For the text-containing cell, return its midpoint in [X, Y] coordinate format. 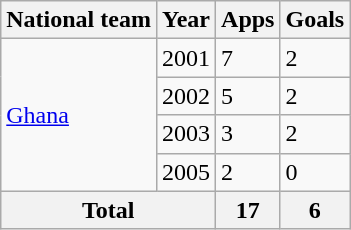
5 [248, 96]
2003 [186, 134]
2002 [186, 96]
Total [108, 210]
Year [186, 20]
7 [248, 58]
17 [248, 210]
2001 [186, 58]
Ghana [79, 115]
National team [79, 20]
0 [315, 172]
6 [315, 210]
Goals [315, 20]
2005 [186, 172]
3 [248, 134]
Apps [248, 20]
